Output the [x, y] coordinate of the center of the cell containing the given text.  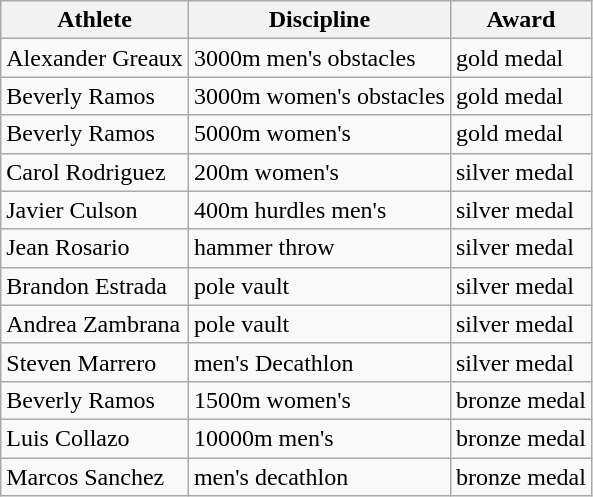
Andrea Zambrana [95, 324]
Brandon Estrada [95, 286]
10000m men's [319, 438]
Luis Collazo [95, 438]
200m women's [319, 172]
5000m women's [319, 134]
men's Decathlon [319, 362]
1500m women's [319, 400]
Marcos Sanchez [95, 477]
Jean Rosario [95, 248]
men's decathlon [319, 477]
Award [520, 20]
400m hurdles men's [319, 210]
3000m women's obstacles [319, 96]
Alexander Greaux [95, 58]
Athlete [95, 20]
Steven Marrero [95, 362]
Carol Rodriguez [95, 172]
Discipline [319, 20]
Javier Culson [95, 210]
3000m men's obstacles [319, 58]
hammer throw [319, 248]
